Scan for the cell matching the given text and deliver its (x, y) coordinate at center. 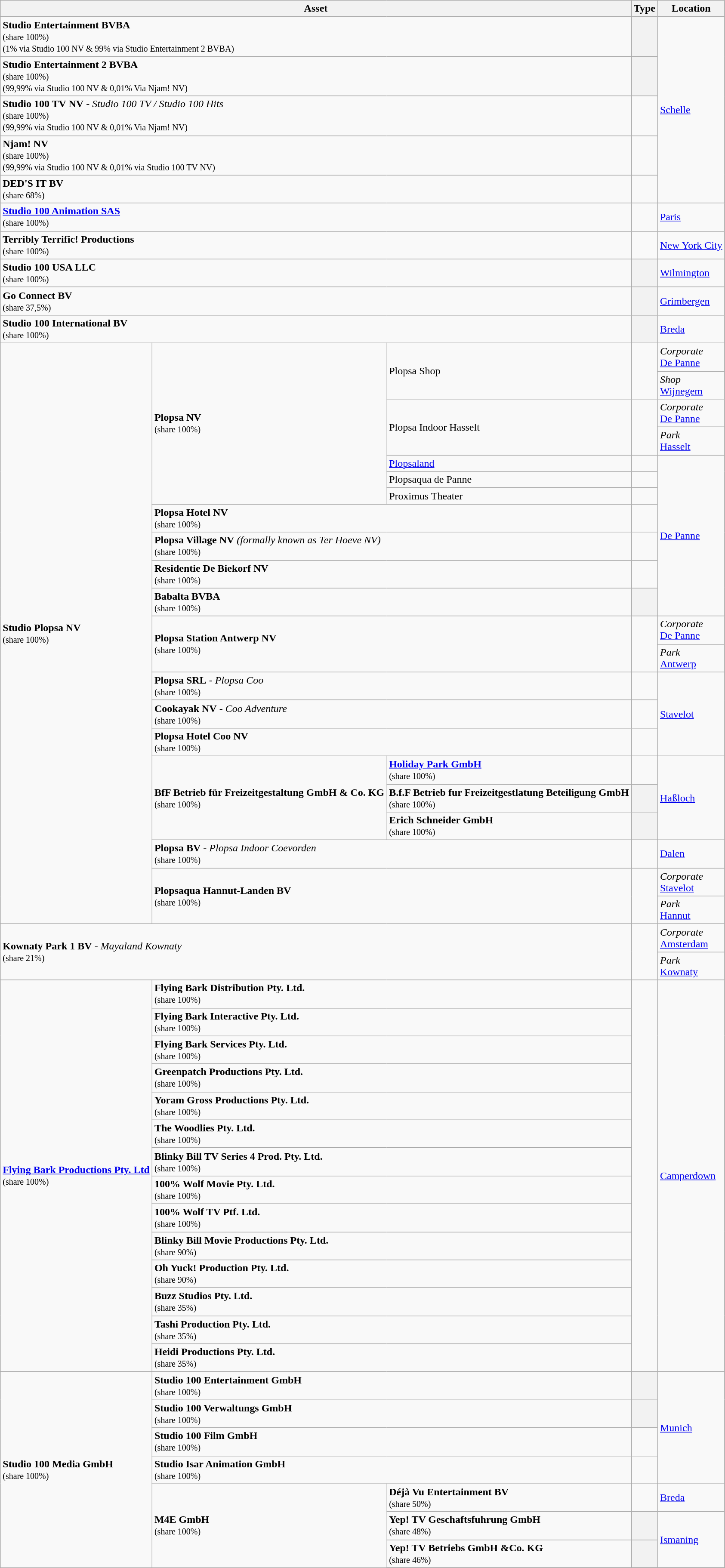
BfF Betrieb für Freizeitgestaltung GmbH & Co. KG(share 100%) (269, 798)
Studio 100 TV NV - Studio 100 TV / Studio 100 Hits(share 100%)(99,99% via Studio 100 NV & 0,01% Via Njam! NV) (316, 116)
Studio Isar Animation GmbH(share 100%) (392, 1469)
Buzz Studios Pty. Ltd. (share 35%) (392, 1302)
Studio 100 Entertainment GmbH(share 100%) (392, 1386)
Park Antwerp (691, 658)
Flying Bark Productions Pty. Ltd(share 100%) (77, 1176)
Type (645, 9)
Studio 100 Verwaltungs GmbH(share 100%) (392, 1414)
New York City (691, 245)
Oh Yuck! Production Pty. Ltd. (share 90%) (392, 1274)
Location (691, 9)
B.f.F Betrieb fur Freizeitgestlatung Beteiligung GmbH(share 100%) (509, 798)
Park Kownaty (691, 966)
Studio 100 Media GmbH (share 100%) (77, 1469)
Grimbergen (691, 301)
Plopsa SRL - Plopsa Coo(share 100%) (392, 686)
Plopsaqua Hannut-Landen BV(share 100%) (392, 896)
Corporate Stavelot (691, 882)
Njam! NV(share 100%)(99,99% via Studio 100 NV & 0,01% via Studio 100 TV NV) (316, 155)
100% Wolf TV Ptf. Ltd. (share 100%) (392, 1217)
Studio 100 International BV(share 100%) (316, 329)
Munich (691, 1428)
Holiday Park GmbH(share 100%) (509, 770)
Park Hasselt (691, 441)
Schelle (691, 110)
Terribly Terrific! Productions(share 100%) (316, 245)
Shop Wijnegem (691, 385)
Studio Entertainment 2 BVBA(share 100%)(99,99% via Studio 100 NV & 0,01% Via Njam! NV) (316, 76)
Asset (316, 9)
Plopsa Village NV (formally known as Ter Hoeve NV)(share 100%) (392, 546)
Corporate Amsterdam (691, 938)
Studio Plopsa NV(share 100%) (77, 633)
Paris (691, 217)
Kownaty Park 1 BV - Mayaland Kownaty(share 21%) (316, 952)
Plopsa Shop (509, 371)
Haßloch (691, 798)
Erich Schneider GmbH(share 100%) (509, 826)
Plopsa Hotel NV(share 100%) (392, 518)
Residentie De Biekorf NV(share 100%) (392, 574)
Camperdown (691, 1176)
Plopsa NV(share 100%) (269, 423)
Plopsaland (509, 463)
Tashi Production Pty. Ltd. (share 35%) (392, 1330)
Ismaning (691, 1540)
Proximus Theater (509, 496)
Go Connect BV(share 37,5%) (316, 301)
Yep! TV Betriebs GmbH &Co. KG(share 46%) (509, 1554)
M4E GmbH(share 100%) (269, 1525)
Dalen (691, 854)
Wilmington (691, 273)
Plopsa Indoor Hasselt (509, 427)
Babalta BVBA(share 100%) (392, 602)
Park Hannut (691, 910)
De Panne (691, 536)
Greenpatch Productions Pty. Ltd. (share 100%) (392, 1078)
Plopsa BV - Plopsa Indoor Coevorden(share 100%) (392, 854)
Déjà Vu Entertainment BV(share 50%) (509, 1498)
Blinky Bill TV Series 4 Prod. Pty. Ltd. (share 100%) (392, 1161)
Studio 100 Film GmbH(share 100%) (392, 1442)
Stavelot (691, 714)
Studio 100 USA LLC(share 100%) (316, 273)
DED'S IT BV(share 68%) (316, 189)
Blinky Bill Movie Productions Pty. Ltd. (share 90%) (392, 1246)
Plopsaqua de Panne (509, 480)
100% Wolf Movie Pty. Ltd. (share 100%) (392, 1190)
Yoram Gross Productions Pty. Ltd. (share 100%) (392, 1106)
Plopsa Station Antwerp NV(share 100%) (392, 644)
Studio Entertainment BVBA(share 100%)(1% via Studio 100 NV & 99% via Studio Entertainment 2 BVBA) (316, 37)
Flying Bark Distribution Pty. Ltd.(share 100%) (392, 994)
The Woodlies Pty. Ltd. (share 100%) (392, 1134)
Flying Bark Services Pty. Ltd. (share 100%) (392, 1050)
Heidi Productions Pty. Ltd. (share 35%) (392, 1358)
Plopsa Hotel Coo NV(share 100%) (392, 742)
Yep! TV Geschaftsfuhrung GmbH(share 48%) (509, 1525)
Studio 100 Animation SAS(share 100%) (316, 217)
Flying Bark Interactive Pty. Ltd. (share 100%) (392, 1022)
Cookayak NV - Coo Adventure(share 100%) (392, 714)
